Return the [X, Y] coordinate for the center point of the cell that contains the specified text.  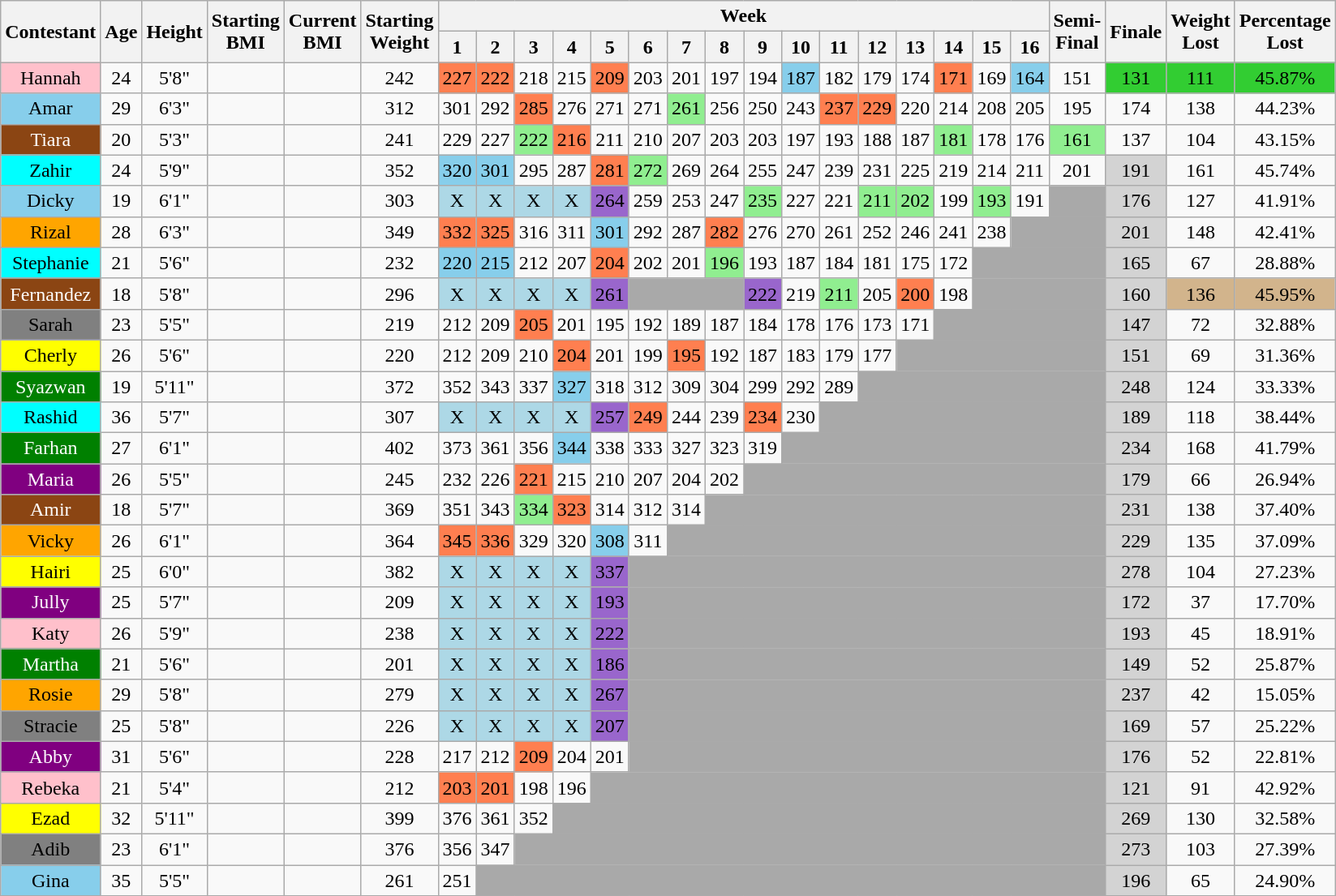
147 [1136, 324]
186 [610, 664]
Week [743, 16]
242 [399, 78]
44.23% [1285, 109]
PercentageLost [1285, 32]
282 [724, 232]
304 [724, 387]
259 [647, 201]
111 [1201, 78]
319 [763, 448]
Rosie [50, 695]
15.05% [1285, 695]
42.92% [1285, 787]
45.74% [1285, 170]
299 [763, 387]
11 [839, 47]
31.36% [1285, 355]
Stracie [50, 726]
28 [122, 232]
364 [399, 541]
Age [122, 32]
28.88% [1285, 263]
20 [122, 139]
26.94% [1285, 479]
103 [1201, 849]
Fernandez [50, 294]
Rizal [50, 232]
332 [458, 232]
135 [1201, 541]
252 [878, 232]
Semi-Final [1077, 32]
Rebeka [50, 787]
24.90% [1285, 880]
Contestant [50, 32]
5'4" [174, 787]
33.33% [1285, 387]
45.87% [1285, 78]
256 [724, 109]
257 [610, 418]
208 [991, 109]
Finale [1136, 32]
344 [571, 448]
65 [1201, 880]
41.79% [1285, 448]
228 [399, 757]
Jully [50, 602]
182 [839, 78]
66 [1201, 479]
334 [534, 510]
183 [801, 355]
272 [647, 170]
27.23% [1285, 572]
308 [610, 541]
217 [458, 757]
121 [1136, 787]
Cherly [50, 355]
Zahir [50, 170]
333 [647, 448]
Katy [50, 633]
369 [399, 510]
12 [878, 47]
42 [1201, 695]
Maria [50, 479]
Vicky [50, 541]
5'3" [174, 139]
36 [122, 418]
347 [495, 849]
148 [1201, 232]
17.70% [1285, 602]
15 [991, 47]
57 [1201, 726]
32 [122, 818]
9 [763, 47]
StartingBMI [245, 32]
35 [122, 880]
5 [610, 47]
218 [534, 78]
399 [399, 818]
243 [801, 109]
37.09% [1285, 541]
41.91% [1285, 201]
Amir [50, 510]
127 [1201, 201]
382 [399, 572]
Dicky [50, 201]
4 [571, 47]
245 [399, 479]
25.87% [1285, 664]
160 [1136, 294]
295 [534, 170]
WeightLost [1201, 32]
32.88% [1285, 324]
72 [1201, 324]
67 [1201, 263]
246 [915, 232]
307 [399, 418]
2 [495, 47]
Ezad [50, 818]
16 [1030, 47]
175 [915, 263]
27 [122, 448]
309 [686, 387]
Abby [50, 757]
45.95% [1285, 294]
Rashid [50, 418]
194 [763, 78]
38.44% [1285, 418]
Gina [50, 880]
Adib [50, 849]
168 [1201, 448]
373 [458, 448]
69 [1201, 355]
22.81% [1285, 757]
6'0" [174, 572]
329 [534, 541]
200 [915, 294]
336 [495, 541]
130 [1201, 818]
131 [1136, 78]
164 [1030, 78]
250 [763, 109]
37 [1201, 602]
303 [399, 201]
279 [399, 695]
253 [686, 201]
149 [1136, 664]
173 [878, 324]
273 [1136, 849]
402 [399, 448]
345 [458, 541]
7 [686, 47]
91 [1201, 787]
Height [174, 32]
248 [1136, 387]
13 [915, 47]
318 [610, 387]
6 [647, 47]
372 [399, 387]
18.91% [1285, 633]
43.15% [1285, 139]
255 [763, 170]
244 [686, 418]
289 [839, 387]
Sarah [50, 324]
Stephanie [50, 263]
235 [763, 201]
316 [534, 232]
251 [458, 880]
338 [610, 448]
267 [610, 695]
14 [954, 47]
216 [571, 139]
351 [458, 510]
27.39% [1285, 849]
45 [1201, 633]
177 [878, 355]
249 [647, 418]
Amar [50, 109]
42.41% [1285, 232]
37.40% [1285, 510]
278 [1136, 572]
136 [1201, 294]
Hannah [50, 78]
3 [534, 47]
8 [724, 47]
225 [915, 170]
Syazwan [50, 387]
285 [534, 109]
StartingWeight [399, 32]
1 [458, 47]
165 [1136, 263]
CurrentBMI [323, 32]
Hairi [50, 572]
188 [878, 139]
281 [610, 170]
Farhan [50, 448]
124 [1201, 387]
230 [801, 418]
296 [399, 294]
349 [399, 232]
118 [1201, 418]
10 [801, 47]
137 [1136, 139]
325 [495, 232]
Martha [50, 664]
25.22% [1285, 726]
31 [122, 757]
270 [801, 232]
Tiara [50, 139]
32.58% [1285, 818]
